From the cell containing the given text, extract its center point as [x, y] coordinate. 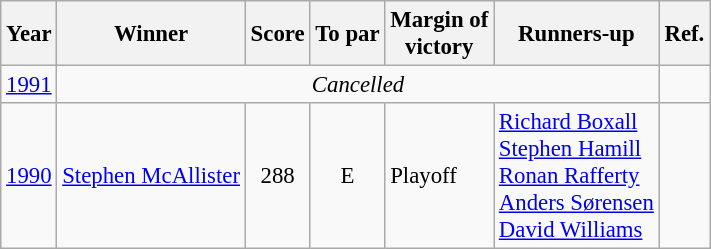
Score [278, 34]
Margin ofvictory [440, 34]
Cancelled [358, 85]
Runners-up [577, 34]
1991 [29, 85]
E [348, 176]
Ref. [684, 34]
1990 [29, 176]
Winner [151, 34]
288 [278, 176]
To par [348, 34]
Stephen McAllister [151, 176]
Richard Boxall Stephen Hamill Ronan Rafferty Anders Sørensen David Williams [577, 176]
Year [29, 34]
Playoff [440, 176]
